Capture the cell that displays the provided text and extract its (X, Y) central coordinate. 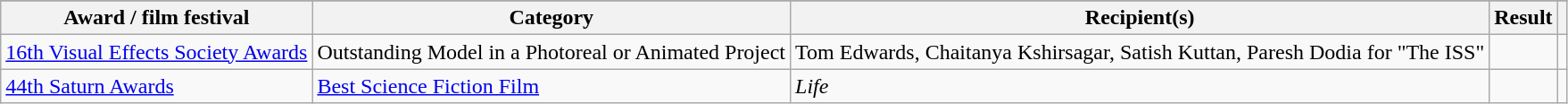
16th Visual Effects Society Awards (157, 52)
Result (1523, 18)
44th Saturn Awards (157, 86)
Award / film festival (157, 18)
Outstanding Model in a Photoreal or Animated Project (552, 52)
Tom Edwards, Chaitanya Kshirsagar, Satish Kuttan, Paresh Dodia for "The ISS" (1141, 52)
Best Science Fiction Film (552, 86)
Category (552, 18)
Life (1141, 86)
Recipient(s) (1141, 18)
